Return [X, Y] of the center of cell containing provided text 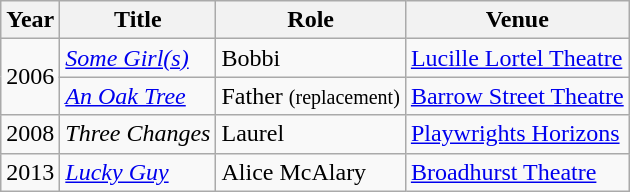
Three Changes [138, 134]
Broadhurst Theatre [517, 172]
Lucky Guy [138, 172]
Role [310, 20]
Year [30, 20]
Alice McAlary [310, 172]
Some Girl(s) [138, 58]
Venue [517, 20]
Lucille Lortel Theatre [517, 58]
2013 [30, 172]
2008 [30, 134]
Title [138, 20]
2006 [30, 77]
Barrow Street Theatre [517, 96]
Playwrights Horizons [517, 134]
Father (replacement) [310, 96]
Bobbi [310, 58]
Laurel [310, 134]
An Oak Tree [138, 96]
